Find where the given text appears and provide that cell's center as (X, Y) coordinate. 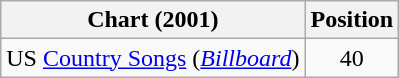
US Country Songs (Billboard) (153, 58)
40 (352, 58)
Position (352, 20)
Chart (2001) (153, 20)
